Return the (x, y) coordinate for the center point of the cell that contains the specified text.  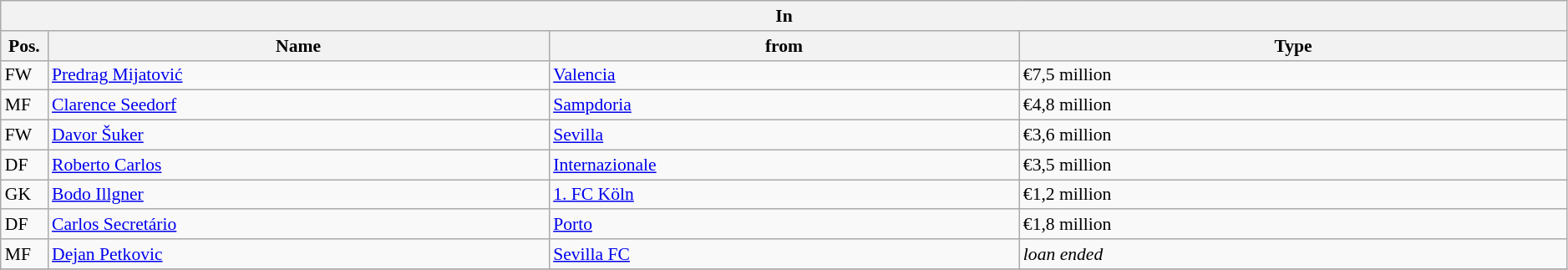
Name (298, 46)
Sevilla (784, 135)
€3,5 million (1293, 165)
€4,8 million (1293, 105)
Internazionale (784, 165)
Carlos Secretário (298, 225)
€1,2 million (1293, 195)
Sevilla FC (784, 254)
GK (24, 195)
Bodo Illgner (298, 195)
€3,6 million (1293, 135)
1. FC Köln (784, 195)
Davor Šuker (298, 135)
from (784, 46)
Porto (784, 225)
Predrag Mijatović (298, 75)
Sampdoria (784, 105)
Dejan Petkovic (298, 254)
Type (1293, 46)
Pos. (24, 46)
In (784, 16)
Valencia (784, 75)
Roberto Carlos (298, 165)
€7,5 million (1293, 75)
Clarence Seedorf (298, 105)
loan ended (1293, 254)
€1,8 million (1293, 225)
